Capture the cell that displays the provided text and extract its (X, Y) central coordinate. 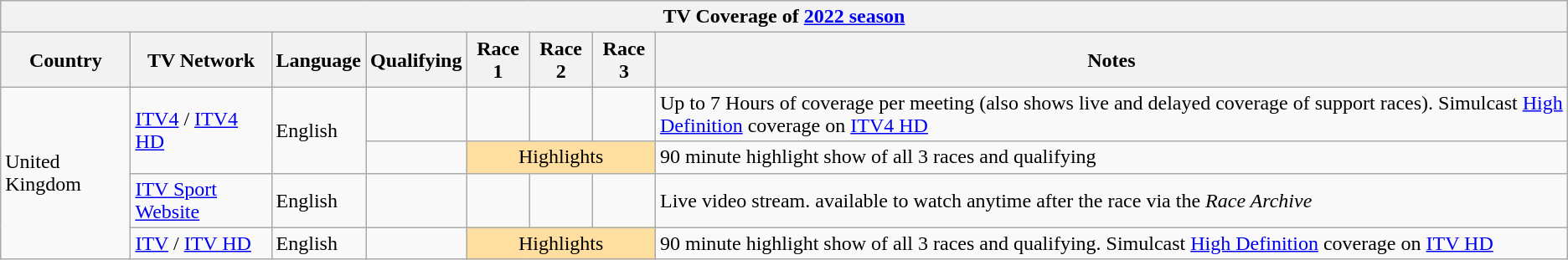
Race 1 (498, 60)
90 minute highlight show of all 3 races and qualifying. Simulcast High Definition coverage on ITV HD (1111, 243)
Race 2 (561, 60)
TV Coverage of 2022 season (784, 17)
Notes (1111, 60)
TV Network (201, 60)
Live video stream. available to watch anytime after the race via the Race Archive (1111, 201)
Language (318, 60)
90 minute highlight show of all 3 races and qualifying (1111, 157)
Up to 7 Hours of coverage per meeting (also shows live and delayed coverage of support races). Simulcast High Definition coverage on ITV4 HD (1111, 114)
United Kingdom (65, 173)
ITV Sport Website (201, 201)
Qualifying (415, 60)
ITV / ITV HD (201, 243)
Race 3 (623, 60)
Country (65, 60)
ITV4 / ITV4 HD (201, 130)
